For the text-containing cell, return its midpoint in [X, Y] coordinate format. 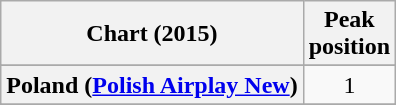
Poland (Polish Airplay New) [152, 85]
1 [349, 85]
Chart (2015) [152, 34]
Peakposition [349, 34]
